From the cell containing the given text, extract its center point as (x, y) coordinate. 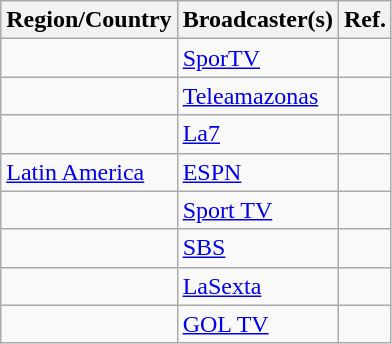
LaSexta (258, 286)
SBS (258, 248)
Region/Country (89, 20)
SporTV (258, 58)
Teleamazonas (258, 96)
GOL TV (258, 324)
Broadcaster(s) (258, 20)
Sport TV (258, 210)
ESPN (258, 172)
Ref. (364, 20)
Latin America (89, 172)
La7 (258, 134)
